Search for the cell housing the specified text and yield its [x, y] center coordinate. 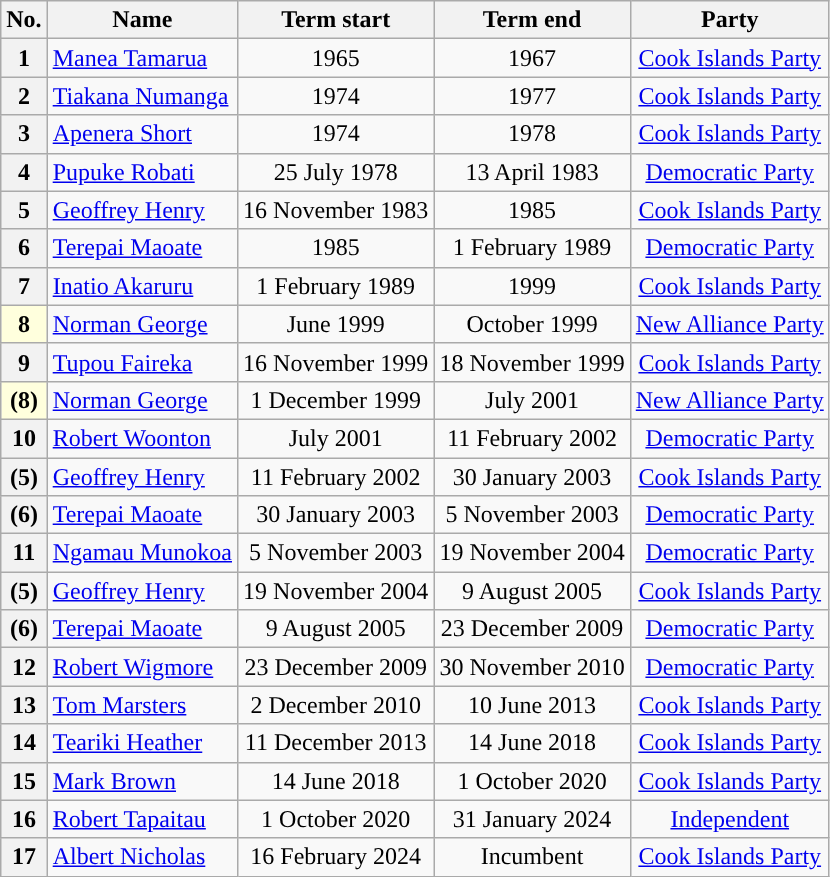
Teariki Heather [142, 743]
10 June 2013 [532, 705]
1999 [532, 286]
Robert Tapaitau [142, 819]
1967 [532, 58]
Robert Woonton [142, 438]
8 [24, 324]
1 [24, 58]
1978 [532, 134]
Incumbent [532, 857]
June 1999 [336, 324]
12 [24, 667]
Term start [336, 20]
2 December 2010 [336, 705]
No. [24, 20]
Robert Wigmore [142, 667]
11 [24, 553]
30 November 2010 [532, 667]
18 November 1999 [532, 362]
1965 [336, 58]
Tiakana Numanga [142, 96]
31 January 2024 [532, 819]
25 July 1978 [336, 172]
Ngamau Munokoa [142, 553]
13 April 1983 [532, 172]
Party [730, 20]
Apenera Short [142, 134]
1977 [532, 96]
Manea Tamarua [142, 58]
17 [24, 857]
Tupou Faireka [142, 362]
(8) [24, 400]
Name [142, 20]
2 [24, 96]
16 November 1999 [336, 362]
5 [24, 210]
13 [24, 705]
Pupuke Robati [142, 172]
October 1999 [532, 324]
9 [24, 362]
Term end [532, 20]
15 [24, 781]
3 [24, 134]
Mark Brown [142, 781]
Independent [730, 819]
11 December 2013 [336, 743]
7 [24, 286]
10 [24, 438]
Inatio Akaruru [142, 286]
Albert Nicholas [142, 857]
Tom Marsters [142, 705]
16 February 2024 [336, 857]
16 [24, 819]
1 December 1999 [336, 400]
16 November 1983 [336, 210]
14 [24, 743]
6 [24, 248]
4 [24, 172]
